Capture the cell that displays the provided text and extract its [x, y] central coordinate. 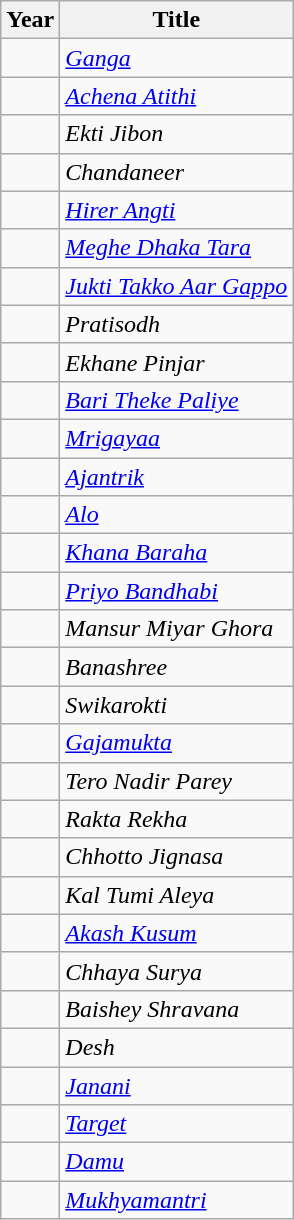
Target [176, 1124]
Chhaya Surya [176, 971]
Tero Nadir Parey [176, 781]
Year [30, 20]
Kal Tumi Aleya [176, 895]
Alo [176, 515]
Desh [176, 1047]
Rakta Rekha [176, 819]
Baishey Shravana [176, 1009]
Akash Kusum [176, 933]
Priyo Bandhabi [176, 591]
Title [176, 20]
Chhotto Jignasa [176, 857]
Mukhyamantri [176, 1200]
Mrigayaa [176, 438]
Ekhane Pinjar [176, 362]
Pratisodh [176, 324]
Ganga [176, 58]
Ajantrik [176, 477]
Khana Baraha [176, 553]
Bari Theke Paliye [176, 400]
Hirer Angti [176, 210]
Jukti Takko Aar Gappo [176, 286]
Mansur Miyar Ghora [176, 629]
Achena Atithi [176, 96]
Ekti Jibon [176, 134]
Damu [176, 1162]
Chandaneer [176, 172]
Gajamukta [176, 743]
Banashree [176, 667]
Janani [176, 1085]
Meghe Dhaka Tara [176, 248]
Swikarokti [176, 705]
